Identify which cell holds the provided text, then report its (X, Y) central coordinate. 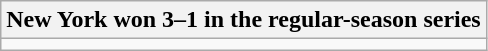
New York won 3–1 in the regular-season series (244, 20)
